Find where the given text appears and provide that cell's center as (x, y) coordinate. 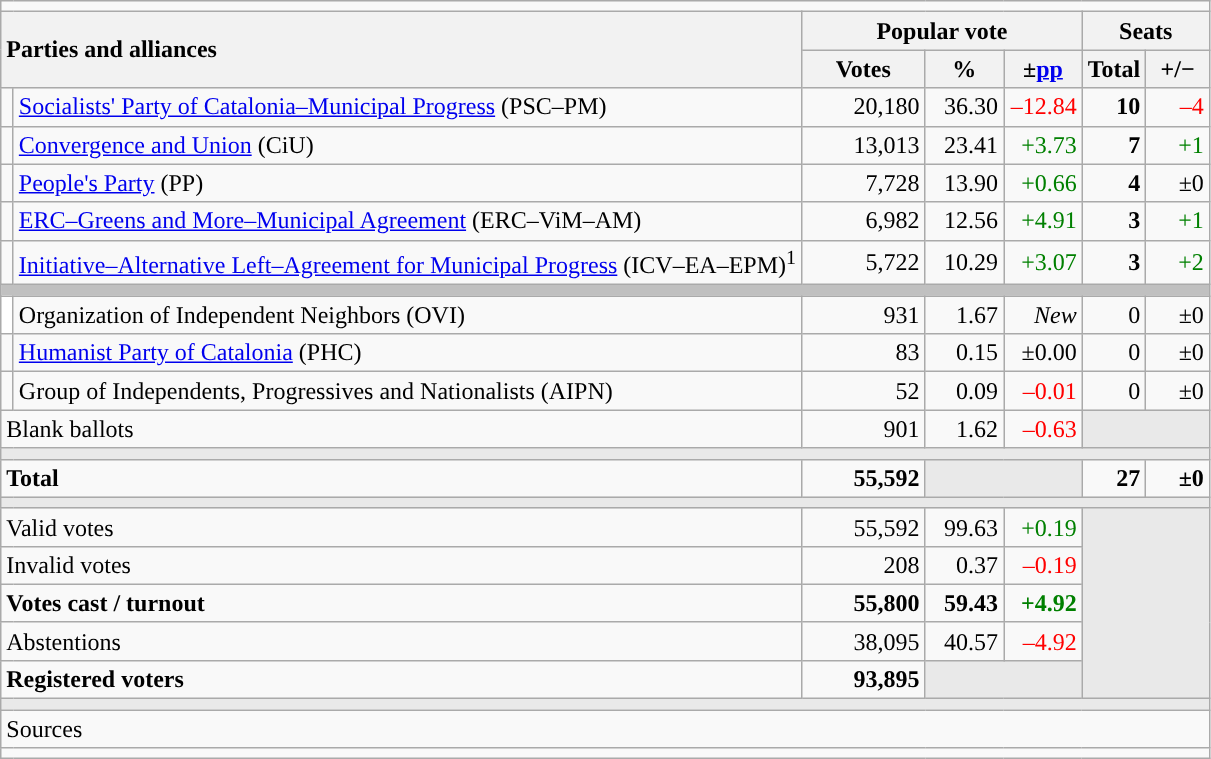
27 (1114, 478)
Parties and alliances (402, 50)
–0.63 (1044, 429)
13,013 (864, 145)
Valid votes (402, 527)
13.90 (964, 183)
83 (864, 353)
Registered voters (402, 679)
12.56 (964, 221)
20,180 (864, 107)
93,895 (864, 679)
–0.19 (1044, 565)
10 (1114, 107)
55,800 (864, 603)
ERC–Greens and More–Municipal Agreement (ERC–ViM–AM) (407, 221)
59.43 (964, 603)
931 (864, 315)
4 (1114, 183)
Blank ballots (402, 429)
Sources (606, 729)
–4 (1178, 107)
0.37 (964, 565)
New (1044, 315)
+0.19 (1044, 527)
+/− (1178, 69)
Abstentions (402, 641)
+2 (1178, 262)
208 (864, 565)
+3.07 (1044, 262)
10.29 (964, 262)
23.41 (964, 145)
People's Party (PP) (407, 183)
Votes (864, 69)
40.57 (964, 641)
901 (864, 429)
7 (1114, 145)
Organization of Independent Neighbors (OVI) (407, 315)
Group of Independents, Progressives and Nationalists (AIPN) (407, 391)
7,728 (864, 183)
Invalid votes (402, 565)
±pp (1044, 69)
% (964, 69)
–0.01 (1044, 391)
52 (864, 391)
Socialists' Party of Catalonia–Municipal Progress (PSC–PM) (407, 107)
–4.92 (1044, 641)
38,095 (864, 641)
Popular vote (942, 31)
1.62 (964, 429)
5,722 (864, 262)
+3.73 (1044, 145)
99.63 (964, 527)
+4.91 (1044, 221)
+4.92 (1044, 603)
36.30 (964, 107)
–12.84 (1044, 107)
Initiative–Alternative Left–Agreement for Municipal Progress (ICV–EA–EPM)1 (407, 262)
+0.66 (1044, 183)
0.15 (964, 353)
1.67 (964, 315)
6,982 (864, 221)
Votes cast / turnout (402, 603)
±0.00 (1044, 353)
Humanist Party of Catalonia (PHC) (407, 353)
Convergence and Union (CiU) (407, 145)
0.09 (964, 391)
Seats (1146, 31)
